Identify which cell holds the provided text, then report its [X, Y] central coordinate. 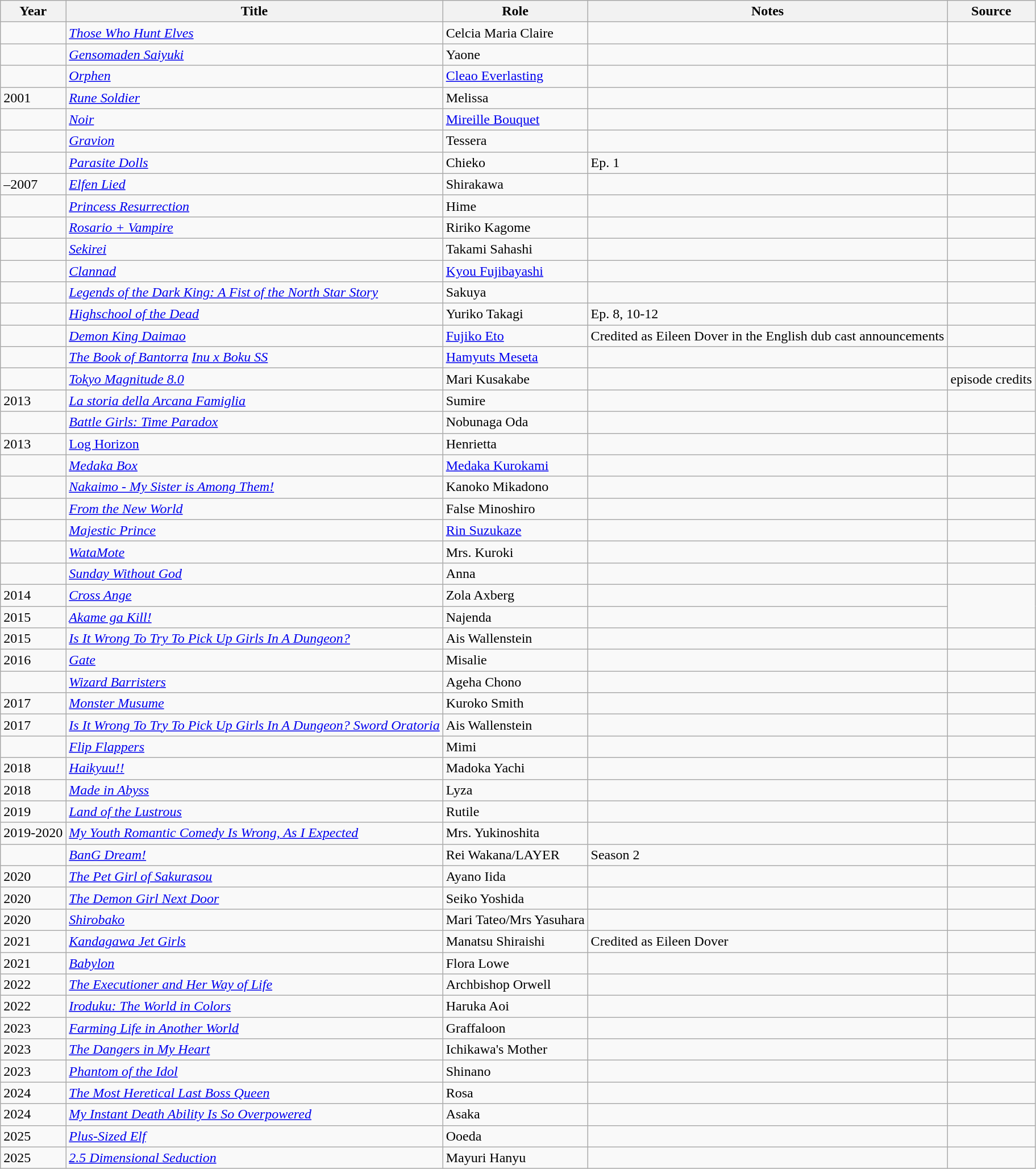
Those Who Hunt Elves [255, 33]
Plus-Sized Elf [255, 1136]
Rei Wakana/LAYER [515, 855]
Ageha Chono [515, 682]
Sunday Without God [255, 573]
The Book of Bantorra Inu x Boku SS [255, 357]
Seiko Yoshida [515, 898]
Princess Resurrection [255, 206]
Lyza [515, 790]
Rutile [515, 812]
Shinano [515, 1071]
Clannad [255, 271]
Nobunaga Oda [515, 422]
Fujiko Eto [515, 336]
Rosa [515, 1093]
Notes [767, 11]
Kanoko Mikadono [515, 487]
Henrietta [515, 444]
–2007 [33, 184]
Mayuri Hanyu [515, 1158]
Ayano Iida [515, 876]
Ririko Kagome [515, 227]
Medaka Box [255, 465]
Rosario + Vampire [255, 227]
Zola Axberg [515, 595]
2019 [33, 812]
Demon King Daimao [255, 336]
From the New World [255, 509]
2016 [33, 660]
Credited as Eileen Dover [767, 941]
Ep. 8, 10-12 [767, 314]
Legends of the Dark King: A Fist of the North Star Story [255, 293]
Flora Lowe [515, 963]
Flip Flappers [255, 747]
Mrs. Kuroki [515, 552]
Rune Soldier [255, 98]
Sekirei [255, 249]
Ooeda [515, 1136]
Akame ga Kill! [255, 617]
Gensomaden Saiyuki [255, 55]
Medaka Kurokami [515, 465]
My Instant Death Ability Is So Overpowered [255, 1114]
Credited as Eileen Dover in the English dub cast announcements [767, 336]
Elfen Lied [255, 184]
My Youth Romantic Comedy Is Wrong, As I Expected [255, 833]
Iroduku: The World in Colors [255, 1006]
Parasite Dolls [255, 163]
The Demon Girl Next Door [255, 898]
Monster Musume [255, 704]
2019-2020 [33, 833]
BanG Dream! [255, 855]
Land of the Lustrous [255, 812]
Made in Abyss [255, 790]
Mimi [515, 747]
Noir [255, 119]
The Most Heretical Last Boss Queen [255, 1093]
Misalie [515, 660]
Log Horizon [255, 444]
The Dangers in My Heart [255, 1050]
Highschool of the Dead [255, 314]
Phantom of the Idol [255, 1071]
Mireille Bouquet [515, 119]
Cleao Everlasting [515, 76]
Graffaloon [515, 1028]
La storia della Arcana Famiglia [255, 401]
Wizard Barristers [255, 682]
Season 2 [767, 855]
Madoka Yachi [515, 768]
Asaka [515, 1114]
Manatsu Shiraishi [515, 941]
Yaone [515, 55]
Melissa [515, 98]
Sakuya [515, 293]
Is It Wrong To Try To Pick Up Girls In A Dungeon? Sword Oratoria [255, 725]
Farming Life in Another World [255, 1028]
The Executioner and Her Way of Life [255, 985]
Hime [515, 206]
Source [991, 11]
Archbishop Orwell [515, 985]
Ichikawa's Mother [515, 1050]
Battle Girls: Time Paradox [255, 422]
Takami Sahashi [515, 249]
Tokyo Magnitude 8.0 [255, 379]
Mari Tateo/Mrs Yasuhara [515, 920]
Gate [255, 660]
Tessera [515, 141]
episode credits [991, 379]
Sumire [515, 401]
Hamyuts Meseta [515, 357]
Ep. 1 [767, 163]
Haikyuu!! [255, 768]
Haruka Aoi [515, 1006]
Orphen [255, 76]
WataMote [255, 552]
Najenda [515, 617]
Kyou Fujibayashi [515, 271]
Babylon [255, 963]
Is It Wrong To Try To Pick Up Girls In A Dungeon? [255, 639]
2014 [33, 595]
Shirakawa [515, 184]
Chieko [515, 163]
Role [515, 11]
Kuroko Smith [515, 704]
Celcia Maria Claire [515, 33]
Anna [515, 573]
Yuriko Takagi [515, 314]
False Minoshiro [515, 509]
The Pet Girl of Sakurasou [255, 876]
Mari Kusakabe [515, 379]
Majestic Prince [255, 530]
Year [33, 11]
Mrs. Yukinoshita [515, 833]
Cross Ange [255, 595]
Shirobako [255, 920]
Nakaimo - My Sister is Among Them! [255, 487]
2.5 Dimensional Seduction [255, 1158]
Kandagawa Jet Girls [255, 941]
Gravion [255, 141]
2001 [33, 98]
Rin Suzukaze [515, 530]
Title [255, 11]
